Output the [X, Y] coordinate of the center of the cell containing the given text.  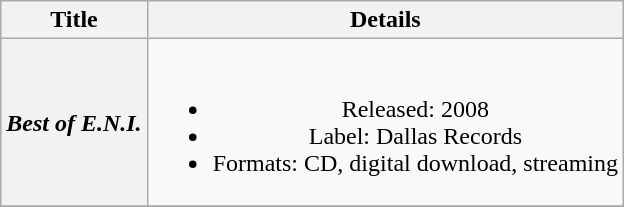
Details [385, 20]
Best of E.N.I. [74, 122]
Released: 2008Label: Dallas RecordsFormats: CD, digital download, streaming [385, 122]
Title [74, 20]
